Find where the given text appears and provide that cell's center as [X, Y] coordinate. 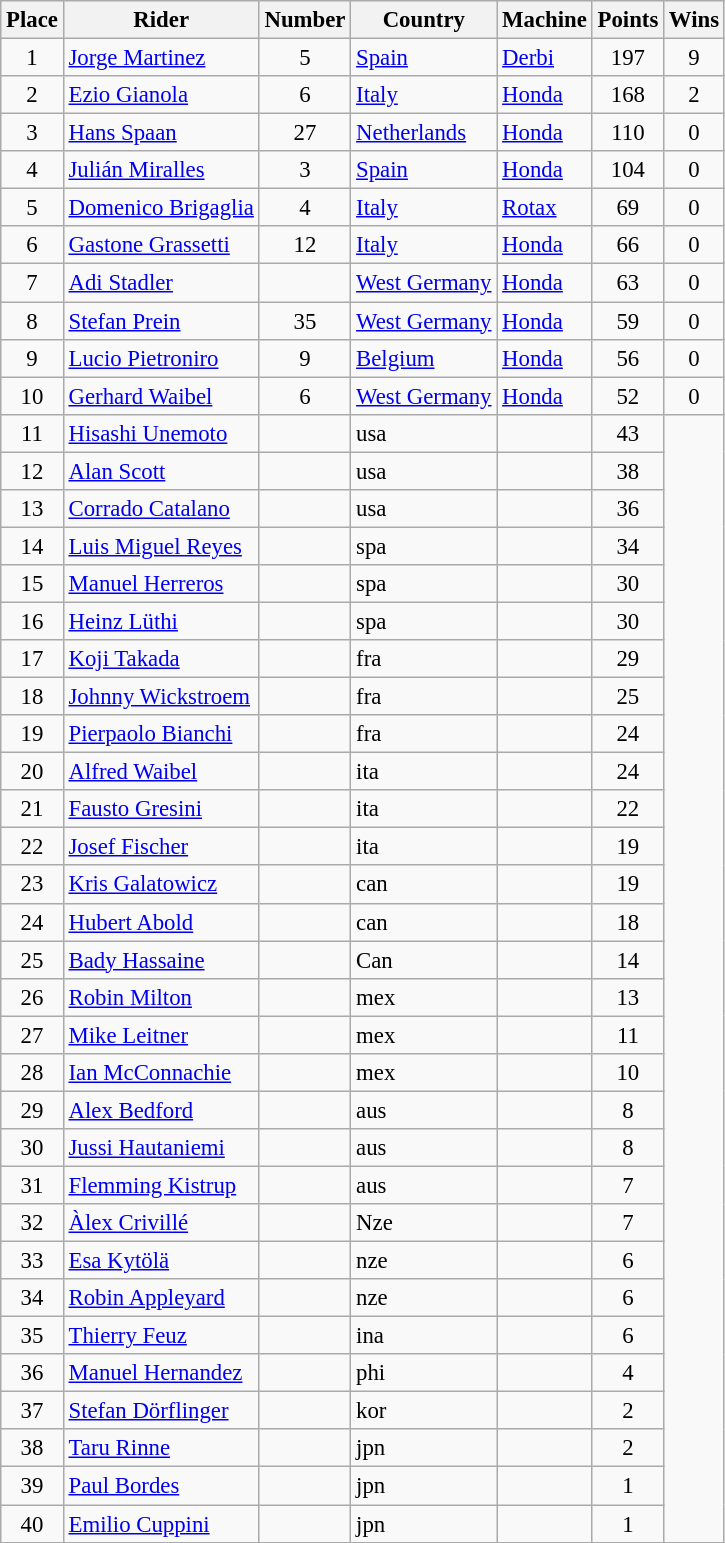
Kris Galatowicz [161, 885]
39 [32, 1486]
phi [424, 1373]
Àlex Crivillé [161, 1223]
Machine [544, 20]
Stefan Dörflinger [161, 1411]
Alex Bedford [161, 1110]
52 [628, 396]
Heinz Lüthi [161, 621]
16 [32, 621]
Lucio Pietroniro [161, 358]
Derbi [544, 58]
43 [628, 433]
Bady Hassaine [161, 960]
Pierpaolo Bianchi [161, 734]
23 [32, 885]
20 [32, 772]
Hubert Abold [161, 922]
Gerhard Waibel [161, 396]
Adi Stadler [161, 283]
Can [424, 960]
Country [424, 20]
28 [32, 1073]
37 [32, 1411]
104 [628, 170]
31 [32, 1185]
Josef Fischer [161, 847]
Alfred Waibel [161, 772]
21 [32, 809]
Corrado Catalano [161, 509]
40 [32, 1524]
15 [32, 584]
Ezio Gianola [161, 95]
110 [628, 133]
197 [628, 58]
Hans Spaan [161, 133]
Number [305, 20]
Stefan Prein [161, 321]
Netherlands [424, 133]
59 [628, 321]
Taru Rinne [161, 1449]
Thierry Feuz [161, 1336]
Place [32, 20]
168 [628, 95]
Johnny Wickstroem [161, 697]
66 [628, 245]
Jussi Hautaniemi [161, 1148]
Jorge Martinez [161, 58]
Flemming Kistrup [161, 1185]
Rotax [544, 208]
26 [32, 997]
Gastone Grassetti [161, 245]
kor [424, 1411]
17 [32, 659]
63 [628, 283]
Mike Leitner [161, 1035]
Wins [694, 20]
Robin Milton [161, 997]
Domenico Brigaglia [161, 208]
Hisashi Unemoto [161, 433]
Esa Kytölä [161, 1261]
Julián Miralles [161, 170]
Koji Takada [161, 659]
ina [424, 1336]
Rider [161, 20]
Emilio Cuppini [161, 1524]
Belgium [424, 358]
32 [32, 1223]
Alan Scott [161, 471]
Paul Bordes [161, 1486]
Ian McConnachie [161, 1073]
Manuel Herreros [161, 584]
Points [628, 20]
Manuel Hernandez [161, 1373]
Fausto Gresini [161, 809]
Robin Appleyard [161, 1298]
56 [628, 358]
33 [32, 1261]
69 [628, 208]
Nze [424, 1223]
Luis Miguel Reyes [161, 546]
